Determine the [x, y] coordinate at the center of the cell enclosing the given text.  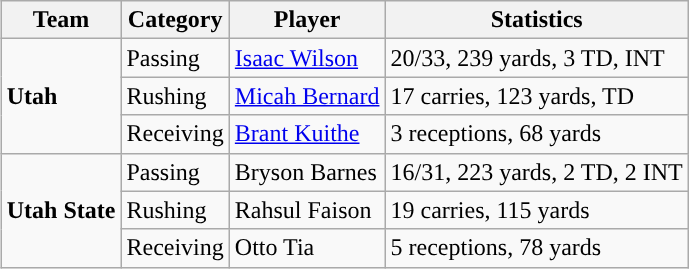
19 carries, 115 yards [536, 210]
Category [175, 20]
Otto Tia [307, 248]
Rahsul Faison [307, 210]
Brant Kuithe [307, 134]
5 receptions, 78 yards [536, 248]
17 carries, 123 yards, TD [536, 96]
Bryson Barnes [307, 172]
16/31, 223 yards, 2 TD, 2 INT [536, 172]
3 receptions, 68 yards [536, 134]
Player [307, 20]
Team [61, 20]
20/33, 239 yards, 3 TD, INT [536, 58]
Statistics [536, 20]
Utah State [61, 210]
Utah [61, 96]
Micah Bernard [307, 96]
Isaac Wilson [307, 58]
